Provide the [x, y] coordinate of the cell's center where the given text is located.  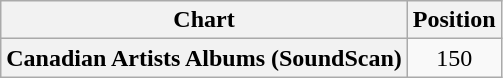
Canadian Artists Albums (SoundScan) [204, 58]
Position [454, 20]
150 [454, 58]
Chart [204, 20]
